For the text-containing cell, return its midpoint in (X, Y) coordinate format. 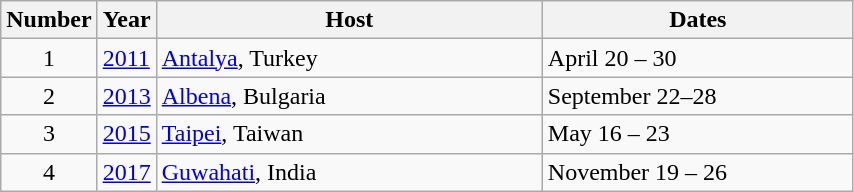
Dates (698, 20)
Antalya, Turkey (349, 58)
April 20 – 30 (698, 58)
3 (49, 134)
September 22–28 (698, 96)
Year (126, 20)
Guwahati, India (349, 172)
2011 (126, 58)
Albena, Bulgaria (349, 96)
Host (349, 20)
2017 (126, 172)
November 19 – 26 (698, 172)
2 (49, 96)
Taipei, Taiwan (349, 134)
4 (49, 172)
2015 (126, 134)
May 16 – 23 (698, 134)
2013 (126, 96)
1 (49, 58)
Number (49, 20)
